Extract the (X, Y) coordinate from the center of the cell holding the provided text.  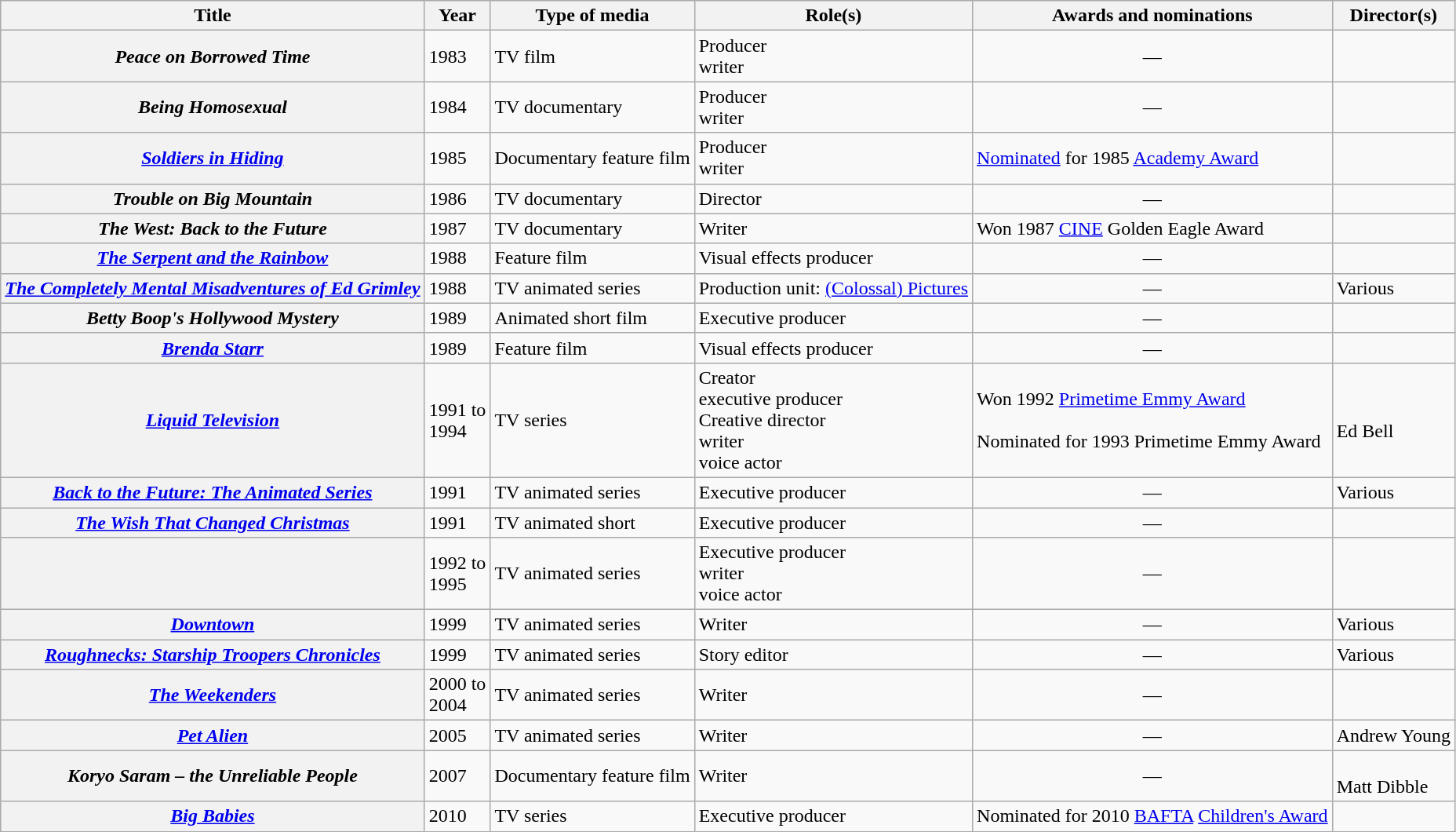
1983 (457, 57)
Won 1987 CINE Golden Eagle Award (1153, 228)
Production unit: (Colossal) Pictures (833, 288)
Soldiers in Hiding (213, 159)
The West: Back to the Future (213, 228)
Betty Boop's Hollywood Mystery (213, 318)
The Wish That Changed Christmas (213, 522)
Creatorexecutive producerCreative directorwritervoice actor (833, 420)
2000 to2004 (457, 695)
Liquid Television (213, 420)
Roughnecks: Starship Troopers Chronicles (213, 655)
Andrew Young (1393, 735)
Big Babies (213, 816)
Year (457, 16)
1985 (457, 159)
1984 (457, 107)
Matt Dibble (1393, 775)
Nominated for 1985 Academy Award (1153, 159)
Type of media (592, 16)
Won 1992 Primetime Emmy AwardNominated for 1993 Primetime Emmy Award (1153, 420)
Director(s) (1393, 16)
Trouble on Big Mountain (213, 199)
Nominated for 2010 BAFTA Children's Award (1153, 816)
Being Homosexual (213, 107)
TV film (592, 57)
2005 (457, 735)
Role(s) (833, 16)
2010 (457, 816)
Ed Bell (1393, 420)
Director (833, 199)
Downtown (213, 625)
Back to the Future: The Animated Series (213, 492)
Peace on Borrowed Time (213, 57)
Awards and nominations (1153, 16)
Animated short film (592, 318)
Pet Alien (213, 735)
2007 (457, 775)
1992 to1995 (457, 574)
1991 to1994 (457, 420)
Executive producerwritervoice actor (833, 574)
Brenda Starr (213, 348)
1987 (457, 228)
Title (213, 16)
The Weekenders (213, 695)
Story editor (833, 655)
Koryo Saram – the Unreliable People (213, 775)
1986 (457, 199)
The Serpent and the Rainbow (213, 258)
TV animated short (592, 522)
The Completely Mental Misadventures of Ed Grimley (213, 288)
